Scan for the cell matching the given text and deliver its (x, y) coordinate at center. 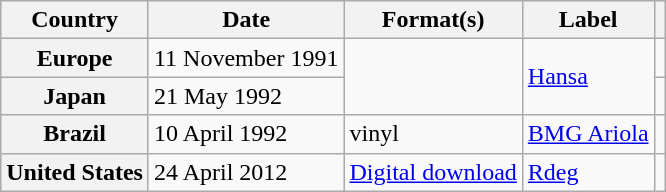
11 November 1991 (246, 58)
Brazil (75, 134)
Digital download (433, 172)
Japan (75, 96)
Europe (75, 58)
United States (75, 172)
10 April 1992 (246, 134)
BMG Ariola (588, 134)
Label (588, 20)
Hansa (588, 77)
21 May 1992 (246, 96)
24 April 2012 (246, 172)
vinyl (433, 134)
Date (246, 20)
Rdeg (588, 172)
Country (75, 20)
Format(s) (433, 20)
